Return [X, Y] of the center of cell containing provided text 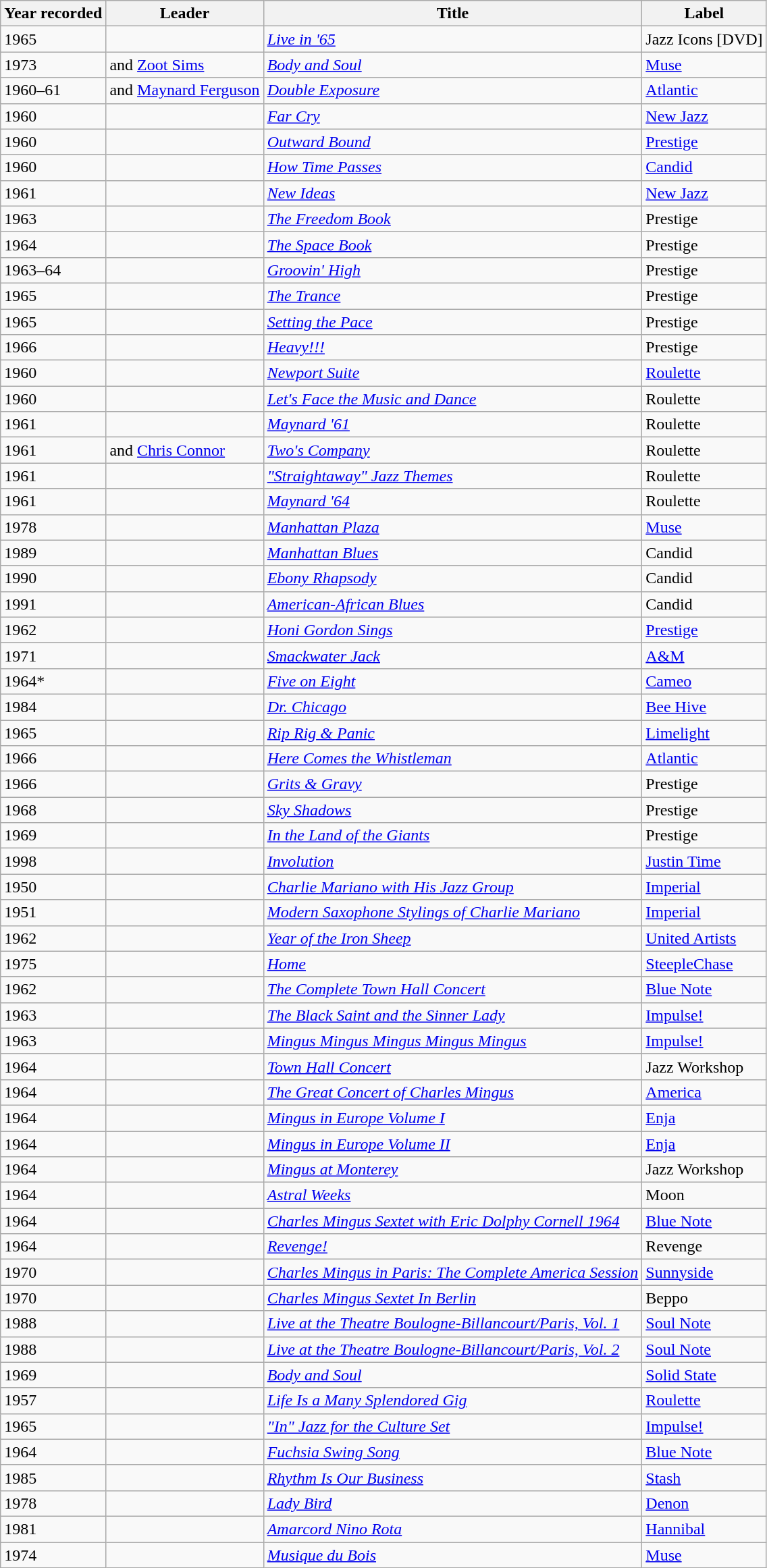
The Great Concert of Charles Mingus [452, 1092]
Solid State [704, 1375]
Revenge [704, 1247]
1973 [53, 65]
1960–61 [53, 90]
and Chris Connor [185, 450]
and Maynard Ferguson [185, 90]
1968 [53, 810]
1963–64 [53, 270]
1984 [53, 707]
The Space Book [452, 244]
Lady Bird [452, 1503]
Smackwater Jack [452, 655]
The Freedom Book [452, 219]
Justin Time [704, 861]
Cameo [704, 681]
Mingus at Monterey [452, 1170]
America [704, 1092]
United Artists [704, 938]
Title [452, 13]
1971 [53, 655]
Double Exposure [452, 90]
The Trance [452, 296]
Limelight [704, 732]
The Black Saint and the Sinner Lady [452, 1015]
Manhattan Blues [452, 553]
Heavy!!! [452, 348]
Year recorded [53, 13]
1964* [53, 681]
Astral Weeks [452, 1195]
Maynard '61 [452, 425]
Setting the Pace [452, 322]
Leader [185, 13]
Mingus in Europe Volume I [452, 1118]
1975 [53, 964]
Here Comes the Whistleman [452, 759]
Mingus Mingus Mingus Mingus Mingus [452, 1041]
Bee Hive [704, 707]
Maynard '64 [452, 502]
Live in '65 [452, 39]
Sunnyside [704, 1272]
Two's Company [452, 450]
Home [452, 964]
Moon [704, 1195]
Town Hall Concert [452, 1066]
Involution [452, 861]
1974 [53, 1555]
1990 [53, 578]
1985 [53, 1478]
Five on Eight [452, 681]
Mingus in Europe Volume II [452, 1144]
Jazz Icons [DVD] [704, 39]
1981 [53, 1529]
Beppo [704, 1298]
Charles Mingus Sextet with Eric Dolphy Cornell 1964 [452, 1221]
1950 [53, 887]
The Complete Town Hall Concert [452, 990]
Honi Gordon Sings [452, 630]
Charlie Mariano with His Jazz Group [452, 887]
Label [704, 13]
Stash [704, 1478]
New Ideas [452, 193]
Amarcord Nino Rota [452, 1529]
How Time Passes [452, 167]
Charles Mingus in Paris: The Complete America Session [452, 1272]
Rip Rig & Panic [452, 732]
"Straightaway" Jazz Themes [452, 476]
Newport Suite [452, 373]
Far Cry [452, 116]
Live at the Theatre Boulogne-Billancourt/Paris, Vol. 1 [452, 1324]
Hannibal [704, 1529]
Denon [704, 1503]
Year of the Iron Sheep [452, 938]
In the Land of the Giants [452, 836]
Rhythm Is Our Business [452, 1478]
1957 [53, 1401]
Live at the Theatre Boulogne-Billancourt/Paris, Vol. 2 [452, 1349]
Manhattan Plaza [452, 527]
and Zoot Sims [185, 65]
1998 [53, 861]
Charles Mingus Sextet In Berlin [452, 1298]
1989 [53, 553]
SteepleChase [704, 964]
Let's Face the Music and Dance [452, 399]
American-African Blues [452, 604]
Revenge! [452, 1247]
1951 [53, 913]
Fuchsia Swing Song [452, 1452]
Modern Saxophone Stylings of Charlie Mariano [452, 913]
"In" Jazz for the Culture Set [452, 1426]
Grits & Gravy [452, 784]
Sky Shadows [452, 810]
1991 [53, 604]
Dr. Chicago [452, 707]
Life Is a Many Splendored Gig [452, 1401]
Ebony Rhapsody [452, 578]
A&M [704, 655]
Musique du Bois [452, 1555]
Groovin' High [452, 270]
Outward Bound [452, 142]
